Determine the [X, Y] coordinate at the center of the cell enclosing the given text.  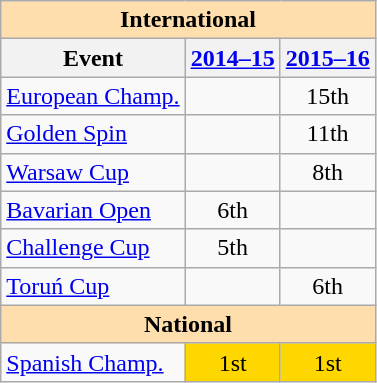
Bavarian Open [93, 210]
11th [328, 134]
Warsaw Cup [93, 172]
European Champ. [93, 96]
8th [328, 172]
Golden Spin [93, 134]
5th [232, 248]
Challenge Cup [93, 248]
15th [328, 96]
2014–15 [232, 58]
Toruń Cup [93, 286]
International [188, 20]
Event [93, 58]
Spanish Champ. [93, 362]
2015–16 [328, 58]
National [188, 324]
